Scan for the cell matching the given text and deliver its [x, y] coordinate at center. 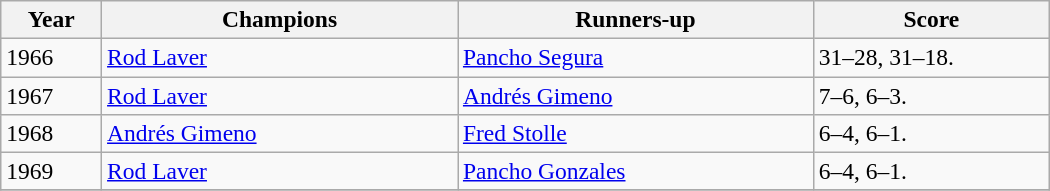
1968 [52, 133]
31–28, 31–18. [931, 57]
1966 [52, 57]
Champions [280, 19]
Runners-up [636, 19]
Score [931, 19]
1967 [52, 95]
Fred Stolle [636, 133]
1969 [52, 171]
Pancho Gonzales [636, 171]
7–6, 6–3. [931, 95]
Year [52, 19]
Pancho Segura [636, 57]
